Search for the cell housing the specified text and yield its (X, Y) center coordinate. 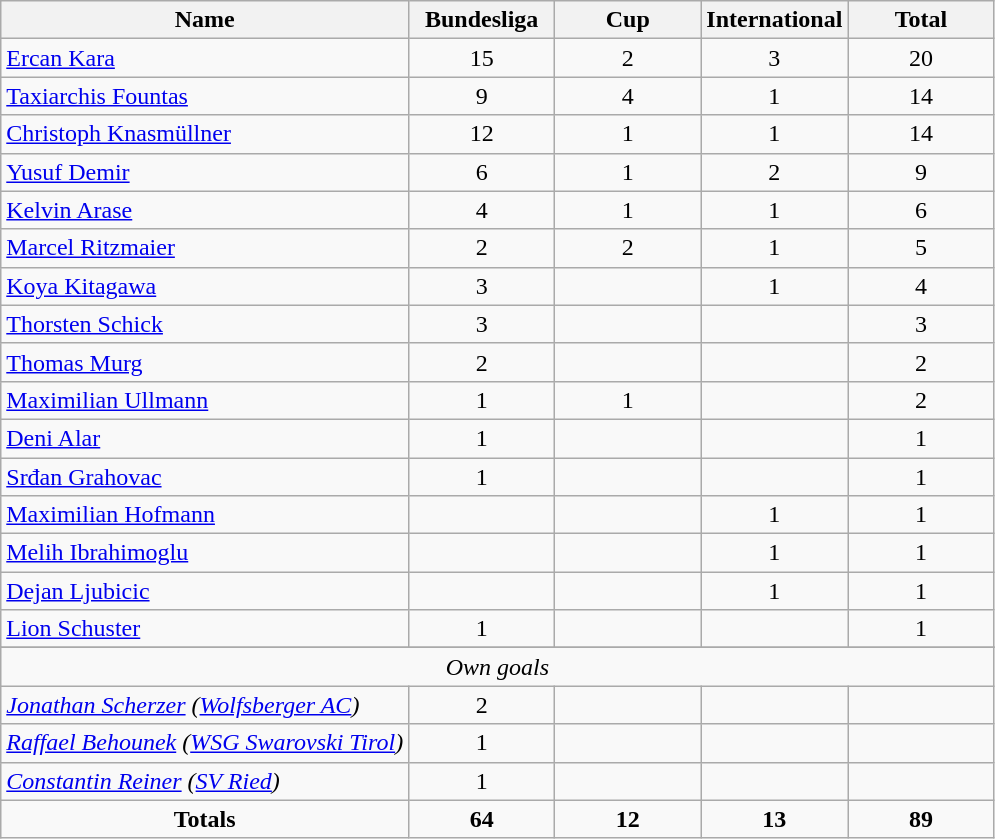
Own goals (498, 667)
Deni Alar (205, 438)
Christoph Knasmüllner (205, 134)
Constantin Reiner (SV Ried) (205, 781)
Maximilian Ullmann (205, 400)
Dejan Ljubicic (205, 591)
Ercan Kara (205, 58)
5 (921, 248)
Total (921, 20)
Lion Schuster (205, 629)
Marcel Ritzmaier (205, 248)
Raffael Behounek (WSG Swarovski Tirol) (205, 743)
Srđan Grahovac (205, 477)
13 (774, 819)
20 (921, 58)
Jonathan Scherzer (Wolfsberger AC) (205, 705)
Maximilian Hofmann (205, 515)
Koya Kitagawa (205, 286)
Bundesliga (482, 20)
Kelvin Arase (205, 210)
Cup (628, 20)
Name (205, 20)
Thomas Murg (205, 362)
15 (482, 58)
Totals (205, 819)
89 (921, 819)
64 (482, 819)
Thorsten Schick (205, 324)
International (774, 20)
Melih Ibrahimoglu (205, 553)
Taxiarchis Fountas (205, 96)
Yusuf Demir (205, 172)
